Find where the given text appears and provide that cell's center as [X, Y] coordinate. 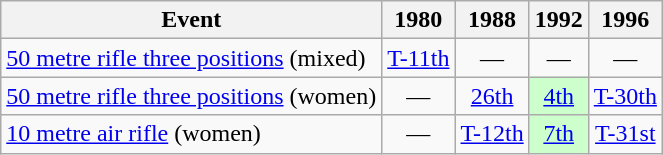
T-12th [492, 134]
1992 [558, 20]
1980 [418, 20]
10 metre air rifle (women) [192, 134]
4th [558, 96]
1988 [492, 20]
50 metre rifle three positions (mixed) [192, 58]
7th [558, 134]
T-31st [625, 134]
T-11th [418, 58]
26th [492, 96]
50 metre rifle three positions (women) [192, 96]
Event [192, 20]
T-30th [625, 96]
1996 [625, 20]
